Provide the (X, Y) coordinate of the cell's center where the given text is located.  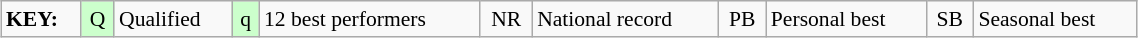
12 best performers (370, 19)
SB (950, 19)
National record (626, 19)
Personal best (846, 19)
q (246, 19)
Qualified (173, 19)
KEY: (41, 19)
Q (98, 19)
PB (742, 19)
NR (506, 19)
Seasonal best (1055, 19)
